Identify which cell holds the provided text, then report its (x, y) central coordinate. 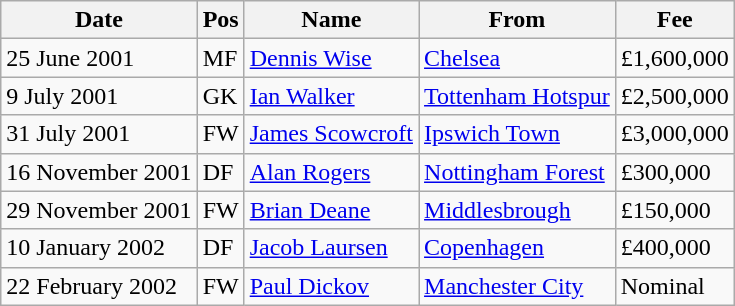
James Scowcroft (331, 134)
29 November 2001 (99, 210)
£400,000 (674, 248)
£2,500,000 (674, 96)
Middlesbrough (518, 210)
Ipswich Town (518, 134)
£3,000,000 (674, 134)
Brian Deane (331, 210)
22 February 2002 (99, 286)
MF (220, 58)
9 July 2001 (99, 96)
Ian Walker (331, 96)
10 January 2002 (99, 248)
£1,600,000 (674, 58)
£300,000 (674, 172)
Paul Dickov (331, 286)
Name (331, 20)
Copenhagen (518, 248)
Alan Rogers (331, 172)
Nominal (674, 286)
Nottingham Forest (518, 172)
Pos (220, 20)
16 November 2001 (99, 172)
Tottenham Hotspur (518, 96)
Dennis Wise (331, 58)
Manchester City (518, 286)
31 July 2001 (99, 134)
Jacob Laursen (331, 248)
From (518, 20)
£150,000 (674, 210)
25 June 2001 (99, 58)
Chelsea (518, 58)
Date (99, 20)
Fee (674, 20)
GK (220, 96)
